Locate the cell with the specified text and output its (X, Y) center coordinate. 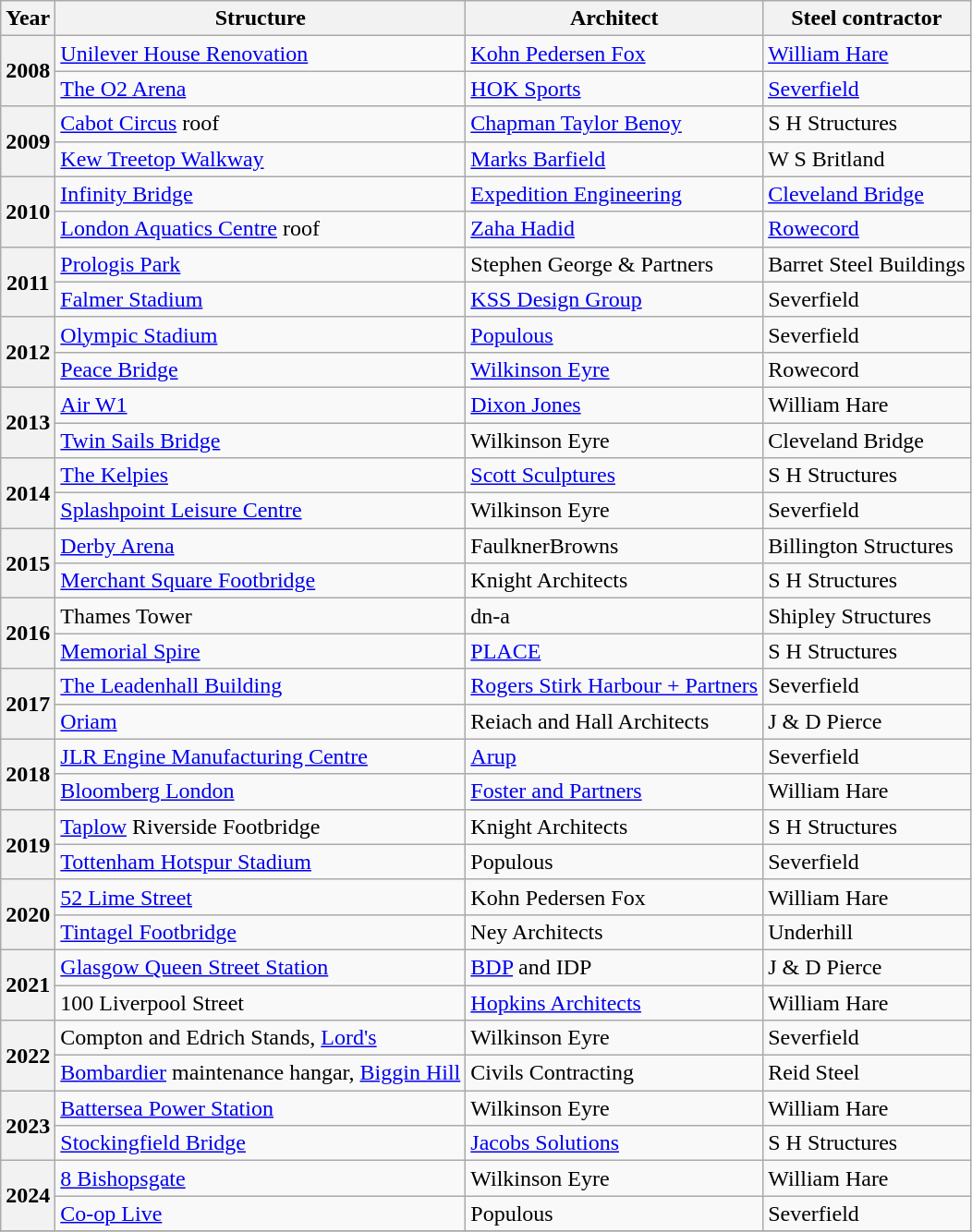
2017 (28, 704)
2021 (28, 984)
2022 (28, 1056)
Year (28, 18)
Reid Steel (867, 1073)
Arup (614, 756)
Twin Sails Bridge (261, 441)
Dixon Jones (614, 405)
Falmer Stadium (261, 299)
Zaha Hadid (614, 229)
Thames Tower (261, 616)
Shipley Structures (867, 616)
The O2 Arena (261, 89)
Kew Treetop Walkway (261, 159)
Jacobs Solutions (614, 1143)
Unilever House Renovation (261, 54)
2016 (28, 634)
Structure (261, 18)
Bombardier maintenance hangar, Biggin Hill (261, 1073)
2008 (28, 71)
Rogers Stirk Harbour + Partners (614, 686)
Battersea Power Station (261, 1108)
2024 (28, 1196)
Air W1 (261, 405)
2010 (28, 211)
Reiach and Hall Architects (614, 721)
KSS Design Group (614, 299)
8 Bishopsgate (261, 1178)
2019 (28, 844)
2011 (28, 282)
2015 (28, 563)
2018 (28, 774)
Stephen George & Partners (614, 264)
Chapman Taylor Benoy (614, 124)
dn-a (614, 616)
Infinity Bridge (261, 194)
W S Britland (867, 159)
2013 (28, 422)
London Aquatics Centre roof (261, 229)
2009 (28, 141)
Architect (614, 18)
Underhill (867, 932)
Tintagel Footbridge (261, 932)
Hopkins Architects (614, 1002)
Civils Contracting (614, 1073)
Taplow Riverside Footbridge (261, 827)
Expedition Engineering (614, 194)
52 Lime Street (261, 897)
Barret Steel Buildings (867, 264)
Merchant Square Footbridge (261, 581)
Olympic Stadium (261, 334)
Scott Sculptures (614, 476)
PLACE (614, 651)
Bloomberg London (261, 791)
Glasgow Queen Street Station (261, 967)
Memorial Spire (261, 651)
2023 (28, 1126)
Stockingfield Bridge (261, 1143)
Derby Arena (261, 546)
Faulkner­Browns (614, 546)
Prologis Park (261, 264)
Foster and Partners (614, 791)
Tottenham Hotspur Stadium (261, 862)
BDP and IDP (614, 967)
Billington Structures (867, 546)
The Leadenhall Building (261, 686)
HOK Sports (614, 89)
Cabot Circus roof (261, 124)
Ney Architects (614, 932)
Peace Bridge (261, 369)
100 Liverpool Street (261, 1002)
The Kelpies (261, 476)
2014 (28, 493)
2012 (28, 352)
Splashpoint Leisure Centre (261, 511)
Co-op Live (261, 1214)
Compton and Edrich Stands, Lord's (261, 1038)
2020 (28, 914)
Steel contractor (867, 18)
JLR Engine Manu­facturing Centre (261, 756)
Marks Barfield (614, 159)
Oriam (261, 721)
